From the cell containing the given text, extract its center point as (x, y) coordinate. 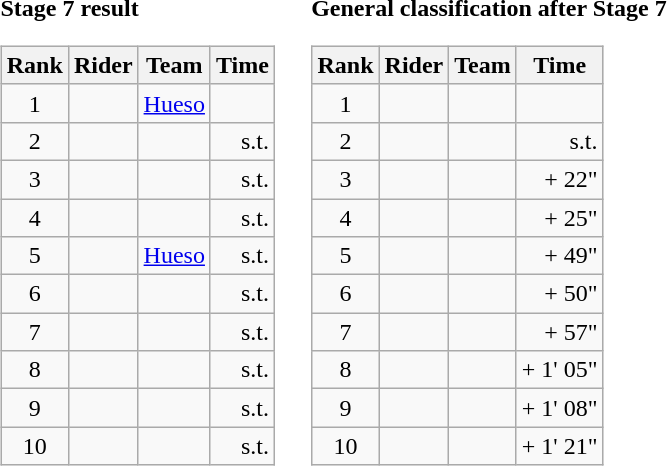
+ 50" (560, 294)
+ 49" (560, 256)
+ 22" (560, 179)
+ 57" (560, 332)
+ 1' 05" (560, 370)
+ 25" (560, 217)
+ 1' 08" (560, 408)
+ 1' 21" (560, 446)
